Detect which cell encompasses the target text, then output its [X, Y] center coordinate. 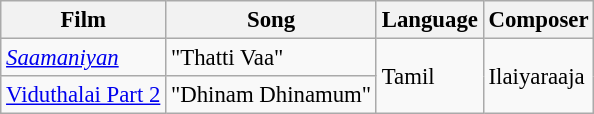
Composer [538, 20]
Viduthalai Part 2 [84, 95]
"Dhinam Dhinamum" [272, 95]
Saamaniyan [84, 58]
Song [272, 20]
Language [430, 20]
"Thatti Vaa" [272, 58]
Ilaiyaraaja [538, 76]
Tamil [430, 76]
Film [84, 20]
